Return the [x, y] coordinate for the center point of the cell that contains the specified text.  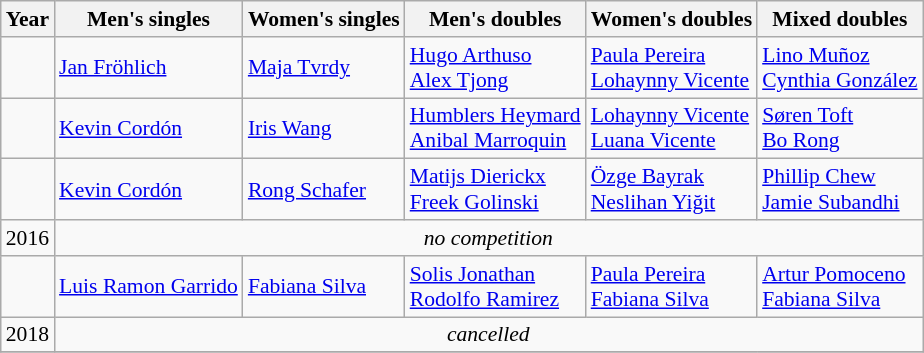
Rong Schafer [324, 190]
Lohaynny Vicente Luana Vicente [672, 128]
Women's doubles [672, 19]
Paula Pereira Lohaynny Vicente [672, 68]
2018 [28, 335]
Matijs Dierickx Freek Golinski [496, 190]
Maja Tvrdy [324, 68]
Özge Bayrak Neslihan Yiğit [672, 190]
Men's singles [148, 19]
Women's singles [324, 19]
Luis Ramon Garrido [148, 286]
cancelled [488, 335]
Hugo Arthuso Alex Tjong [496, 68]
Paula Pereira Fabiana Silva [672, 286]
2016 [28, 238]
Søren Toft Bo Rong [840, 128]
Humblers Heymard Anibal Marroquin [496, 128]
Phillip Chew Jamie Subandhi [840, 190]
Lino Muñoz Cynthia González [840, 68]
Year [28, 19]
Fabiana Silva [324, 286]
no competition [488, 238]
Mixed doubles [840, 19]
Artur Pomoceno Fabiana Silva [840, 286]
Iris Wang [324, 128]
Jan Fröhlich [148, 68]
Men's doubles [496, 19]
Solis Jonathan Rodolfo Ramirez [496, 286]
